Locate the cell with the specified text and output its [X, Y] center coordinate. 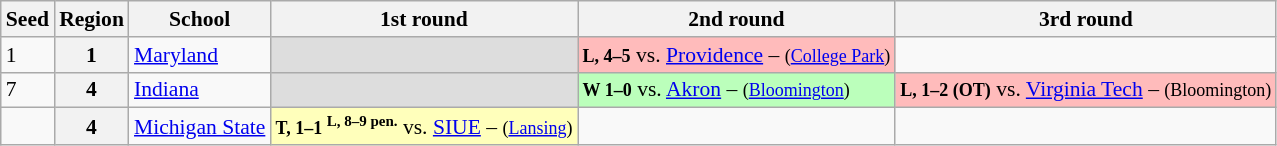
W 1–0 vs. Akron – (Bloomington) [737, 90]
Michigan State [200, 126]
1st round [424, 19]
Region [92, 19]
T, 1–1 L, 8–9 pen. vs. SIUE – (Lansing) [424, 126]
L, 1–2 (OT) vs. Virginia Tech – (Bloomington) [1086, 90]
2nd round [737, 19]
Seed [28, 19]
7 [28, 90]
Maryland [200, 55]
School [200, 19]
3rd round [1086, 19]
L, 4–5 vs. Providence – (College Park) [737, 55]
Indiana [200, 90]
